Provide the [x, y] coordinate of the cell's center where the given text is located.  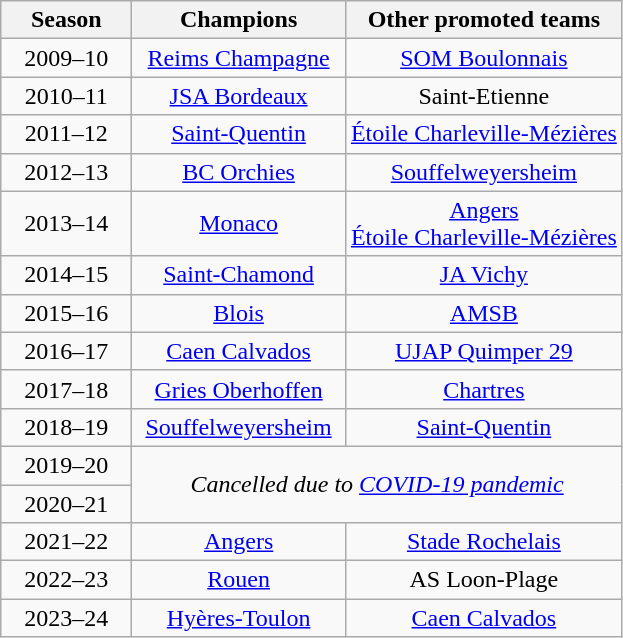
2014–15 [66, 275]
2013–14 [66, 224]
2010–11 [66, 96]
Other promoted teams [484, 20]
Étoile Charleville-Mézières [484, 134]
2021–22 [66, 542]
2022–23 [66, 580]
Chartres [484, 389]
Stade Rochelais [484, 542]
2015–16 [66, 313]
UJAP Quimper 29 [484, 351]
2023–24 [66, 618]
Gries Oberhoffen [239, 389]
2020–21 [66, 503]
SOM Boulonnais [484, 58]
Cancelled due to COVID-19 pandemic [378, 484]
AS Loon-Plage [484, 580]
JA Vichy [484, 275]
Reims Champagne [239, 58]
Rouen [239, 580]
2017–18 [66, 389]
2011–12 [66, 134]
Saint-Chamond [239, 275]
2018–19 [66, 427]
Monaco [239, 224]
Angers [239, 542]
2012–13 [66, 172]
2016–17 [66, 351]
2009–10 [66, 58]
Blois [239, 313]
Angers Étoile Charleville-Mézières [484, 224]
JSA Bordeaux [239, 96]
AMSB [484, 313]
BC Orchies [239, 172]
Season [66, 20]
Saint-Etienne [484, 96]
Hyères-Toulon [239, 618]
Champions [239, 20]
2019–20 [66, 465]
